Capture the cell that displays the provided text and extract its (x, y) central coordinate. 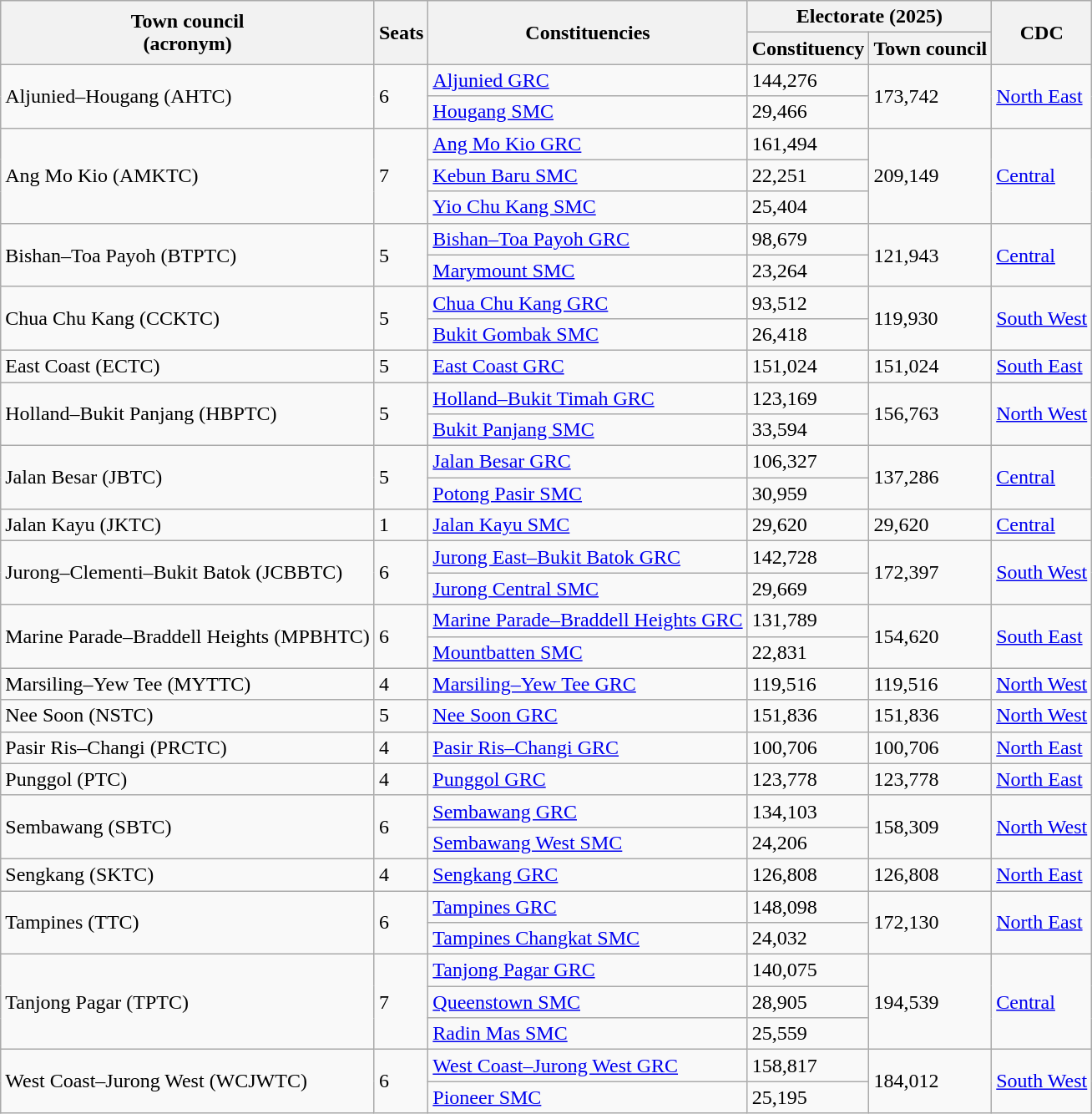
Radin Mas SMC (588, 1034)
Electorate (2025) (870, 17)
Jurong–Clementi–Bukit Batok (JCBBTC) (188, 573)
Sengkang (SKTC) (188, 874)
148,098 (808, 906)
Bishan–Toa Payoh GRC (588, 239)
CDC (1042, 33)
Jalan Besar (JBTC) (188, 478)
Bukit Panjang SMC (588, 430)
25,195 (808, 1097)
Jalan Besar GRC (588, 462)
West Coast–Jurong West (WCJWTC) (188, 1081)
1 (401, 525)
Holland–Bukit Timah GRC (588, 398)
Aljunied GRC (588, 80)
Potong Pasir SMC (588, 494)
Constituency (808, 48)
25,404 (808, 207)
123,169 (808, 398)
131,789 (808, 620)
137,286 (930, 478)
Town council(acronym) (188, 33)
Tanjong Pagar (TPTC) (188, 1002)
194,539 (930, 1002)
184,012 (930, 1081)
Jurong East–Bukit Batok GRC (588, 557)
154,620 (930, 636)
Chua Chu Kang (CCKTC) (188, 318)
Punggol (PTC) (188, 779)
93,512 (808, 302)
156,763 (930, 414)
Tampines Changkat SMC (588, 939)
West Coast–Jurong West GRC (588, 1066)
Jurong Central SMC (588, 589)
121,943 (930, 255)
Marine Parade–Braddell Heights GRC (588, 620)
158,309 (930, 827)
Ang Mo Kio GRC (588, 144)
Jalan Kayu SMC (588, 525)
142,728 (808, 557)
209,149 (930, 175)
24,206 (808, 843)
25,559 (808, 1034)
Nee Soon (NSTC) (188, 716)
Kebun Baru SMC (588, 175)
Bishan–Toa Payoh (BTPTC) (188, 255)
161,494 (808, 144)
Pioneer SMC (588, 1097)
Marine Parade–Braddell Heights (MPBHTC) (188, 636)
Constituencies (588, 33)
33,594 (808, 430)
Yio Chu Kang SMC (588, 207)
140,075 (808, 970)
Mountbatten SMC (588, 652)
23,264 (808, 271)
144,276 (808, 80)
Marsiling–Yew Tee (MYTTC) (188, 684)
Marsiling–Yew Tee GRC (588, 684)
172,397 (930, 573)
Pasir Ris–Changi (PRCTC) (188, 747)
Jalan Kayu (JKTC) (188, 525)
Queenstown SMC (588, 1002)
29,669 (808, 589)
158,817 (808, 1066)
Nee Soon GRC (588, 716)
Aljunied–Hougang (AHTC) (188, 96)
134,103 (808, 811)
172,130 (930, 922)
26,418 (808, 334)
Marymount SMC (588, 271)
173,742 (930, 96)
30,959 (808, 494)
Sembawang West SMC (588, 843)
Bukit Gombak SMC (588, 334)
119,930 (930, 318)
Sembawang (SBTC) (188, 827)
East Coast GRC (588, 366)
Seats (401, 33)
22,251 (808, 175)
Punggol GRC (588, 779)
Tanjong Pagar GRC (588, 970)
Tampines GRC (588, 906)
Tampines (TTC) (188, 922)
Ang Mo Kio (AMKTC) (188, 175)
East Coast (ECTC) (188, 366)
Town council (930, 48)
24,032 (808, 939)
Sembawang GRC (588, 811)
106,327 (808, 462)
29,466 (808, 112)
Holland–Bukit Panjang (HBPTC) (188, 414)
22,831 (808, 652)
Sengkang GRC (588, 874)
Hougang SMC (588, 112)
28,905 (808, 1002)
Chua Chu Kang GRC (588, 302)
98,679 (808, 239)
Pasir Ris–Changi GRC (588, 747)
